Detect which cell encompasses the target text, then output its [x, y] center coordinate. 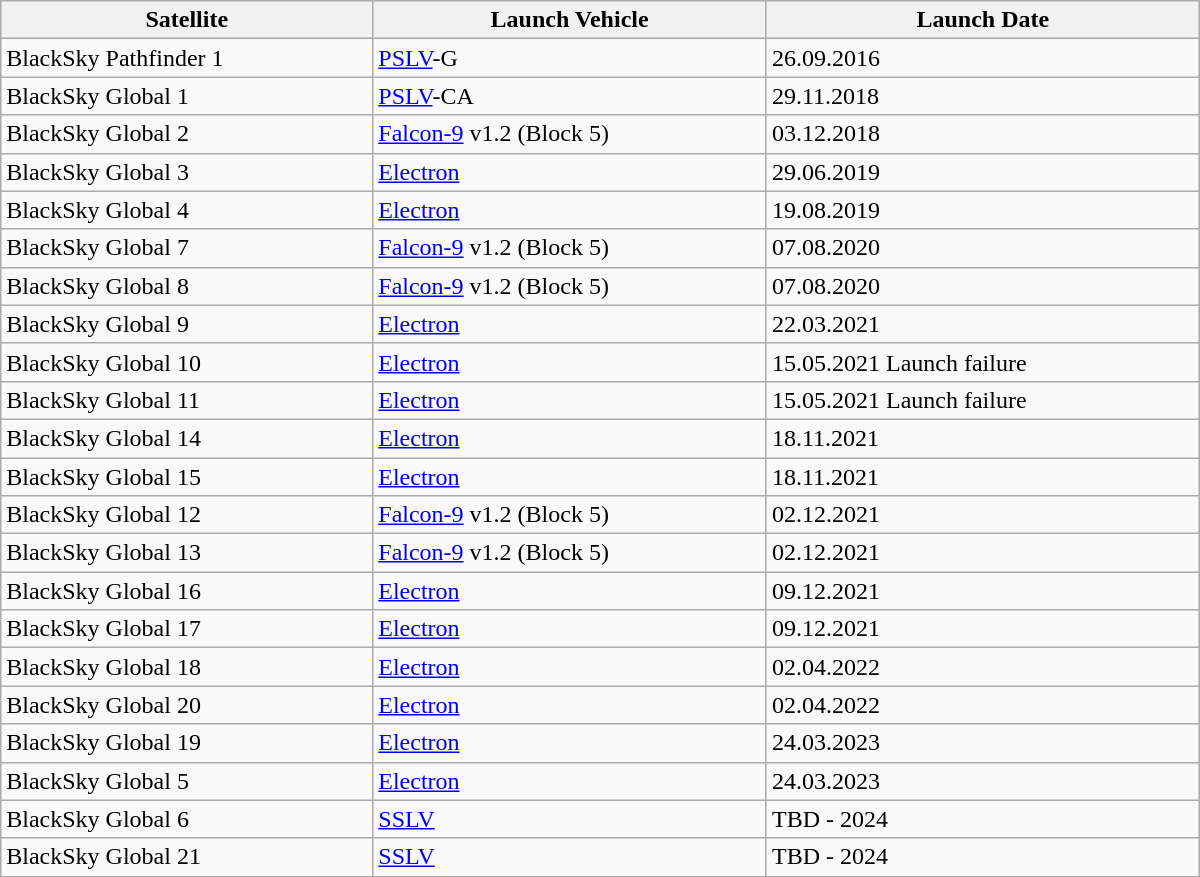
BlackSky Global 10 [187, 362]
BlackSky Global 1 [187, 96]
BlackSky Global 18 [187, 667]
BlackSky Global 21 [187, 857]
BlackSky Global 20 [187, 705]
BlackSky Global 8 [187, 286]
29.06.2019 [982, 172]
26.09.2016 [982, 58]
BlackSky Global 11 [187, 400]
BlackSky Global 17 [187, 629]
BlackSky Global 9 [187, 324]
19.08.2019 [982, 210]
BlackSky Global 2 [187, 134]
Satellite [187, 20]
PSLV-G [570, 58]
22.03.2021 [982, 324]
BlackSky Global 19 [187, 743]
BlackSky Global 14 [187, 438]
BlackSky Global 5 [187, 781]
BlackSky Global 3 [187, 172]
Launch Vehicle [570, 20]
29.11.2018 [982, 96]
BlackSky Global 16 [187, 591]
BlackSky Global 13 [187, 553]
BlackSky Global 6 [187, 819]
Launch Date [982, 20]
BlackSky Pathfinder 1 [187, 58]
BlackSky Global 7 [187, 248]
BlackSky Global 12 [187, 515]
03.12.2018 [982, 134]
BlackSky Global 15 [187, 477]
PSLV-CA [570, 96]
BlackSky Global 4 [187, 210]
